Locate the cell with the specified text and output its [x, y] center coordinate. 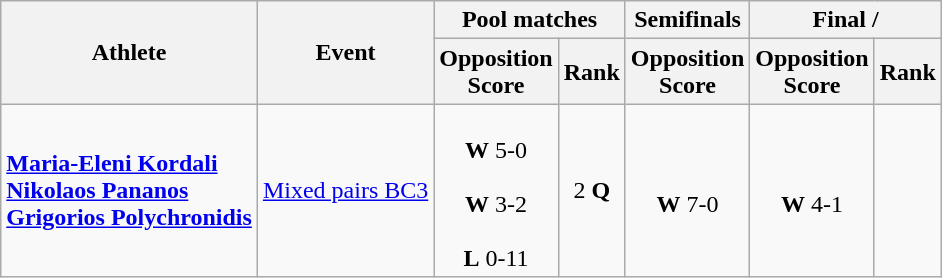
Maria-Eleni KordaliNikolaos PananosGrigorios Polychronidis [130, 190]
W 4-1 [812, 190]
Semifinals [687, 20]
Final / [846, 20]
W 5-0W 3-2L 0-11 [496, 190]
Mixed pairs BC3 [345, 190]
Pool matches [530, 20]
Event [345, 52]
2 Q [592, 190]
Athlete [130, 52]
W 7-0 [687, 190]
